Find where the given text appears and provide that cell's center as (X, Y) coordinate. 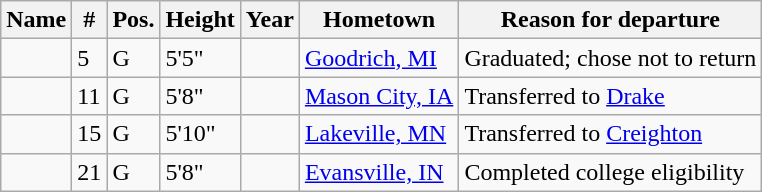
Lakeville, MN (379, 134)
5 (90, 58)
Graduated; chose not to return (610, 58)
Transferred to Creighton (610, 134)
Pos. (134, 20)
Hometown (379, 20)
Year (270, 20)
# (90, 20)
Goodrich, MI (379, 58)
11 (90, 96)
Reason for departure (610, 20)
21 (90, 172)
Name (36, 20)
Evansville, IN (379, 172)
Transferred to Drake (610, 96)
5'5" (200, 58)
Height (200, 20)
Mason City, IA (379, 96)
Completed college eligibility (610, 172)
15 (90, 134)
5'10" (200, 134)
